Locate the cell with the specified text and output its [X, Y] center coordinate. 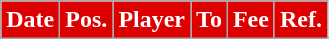
Date [30, 20]
Ref. [300, 20]
To [210, 20]
Pos. [86, 20]
Fee [250, 20]
Player [152, 20]
